Determine the [X, Y] coordinate at the center of the cell enclosing the given text.  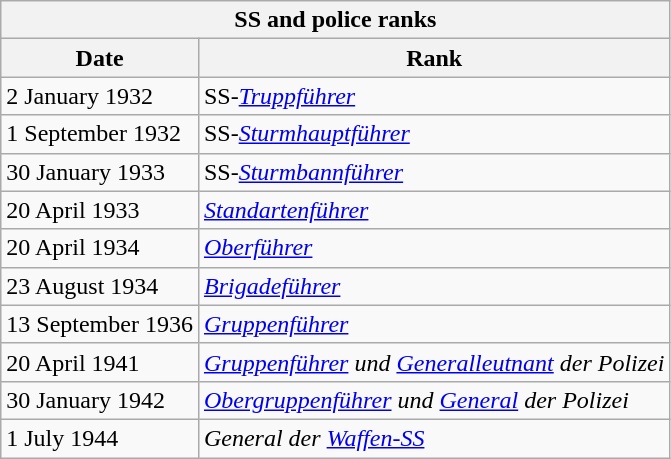
General der Waffen-SS [434, 438]
20 April 1941 [100, 362]
20 April 1933 [100, 210]
Oberführer [434, 248]
30 January 1942 [100, 400]
SS and police ranks [336, 20]
SS-Sturmhauptführer [434, 134]
SS-Sturmbannführer [434, 172]
1 September 1932 [100, 134]
20 April 1934 [100, 248]
Date [100, 58]
30 January 1933 [100, 172]
Standartenführer [434, 210]
Brigadeführer [434, 286]
1 July 1944 [100, 438]
Rank [434, 58]
Obergruppenführer und General der Polizei [434, 400]
13 September 1936 [100, 324]
SS-Truppführer [434, 96]
2 January 1932 [100, 96]
Gruppenführer und Generalleutnant der Polizei [434, 362]
Gruppenführer [434, 324]
23 August 1934 [100, 286]
